Provide the [x, y] coordinate of the cell's center where the given text is located.  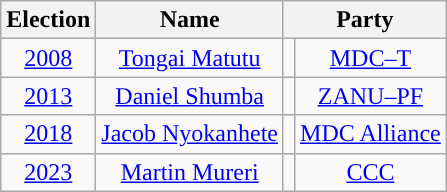
Martin Mureri [190, 172]
Tongai Matutu [190, 58]
2013 [48, 96]
Party [364, 20]
2008 [48, 58]
ZANU–PF [371, 96]
CCC [371, 172]
MDC–T [371, 58]
2023 [48, 172]
MDC Alliance [371, 134]
Jacob Nyokanhete [190, 134]
Daniel Shumba [190, 96]
Election [48, 20]
Name [190, 20]
2018 [48, 134]
